Pinpoint the cell where the given text exists, returning its [X, Y] midpoint coordinate. 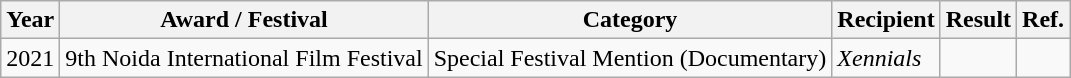
Category [630, 20]
Year [30, 20]
Result [978, 20]
Special Festival Mention (Documentary) [630, 58]
Award / Festival [244, 20]
2021 [30, 58]
Xennials [886, 58]
Recipient [886, 20]
Ref. [1044, 20]
9th Noida International Film Festival [244, 58]
